Scan for the cell matching the given text and deliver its (x, y) coordinate at center. 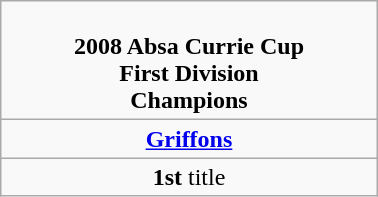
Griffons (189, 139)
2008 Absa Currie Cup First Division Champions (189, 60)
1st title (189, 177)
